From the cell containing the given text, extract its center point as [x, y] coordinate. 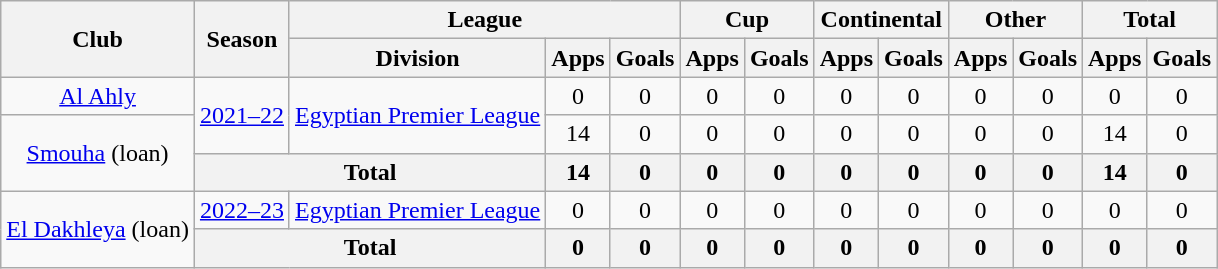
Division [417, 58]
Cup [747, 20]
2021–22 [242, 115]
Continental [881, 20]
Al Ahly [98, 96]
Other [1015, 20]
2022–23 [242, 210]
El Dakhleya (loan) [98, 229]
Smouha (loan) [98, 153]
League [484, 20]
Season [242, 39]
Club [98, 39]
